Return (x, y) of the center of cell containing provided text 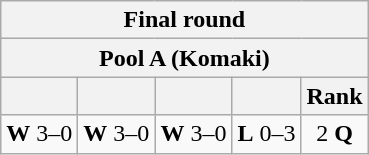
2 Q (334, 134)
Rank (334, 96)
Pool A (Komaki) (184, 58)
L 0–3 (266, 134)
Final round (184, 20)
